From the cell containing the given text, extract its center point as (X, Y) coordinate. 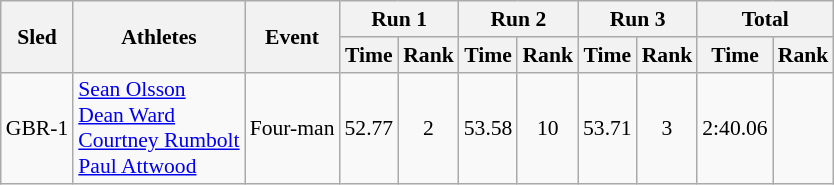
Total (765, 19)
53.71 (608, 128)
10 (548, 128)
Run 1 (398, 19)
Run 2 (518, 19)
Four-man (292, 128)
2:40.06 (734, 128)
Sean OlssonDean WardCourtney RumboltPaul Attwood (158, 128)
Run 3 (638, 19)
3 (668, 128)
53.58 (488, 128)
52.77 (368, 128)
Athletes (158, 36)
2 (428, 128)
Sled (37, 36)
GBR-1 (37, 128)
Event (292, 36)
